Return (X, Y) of the center of cell containing provided text 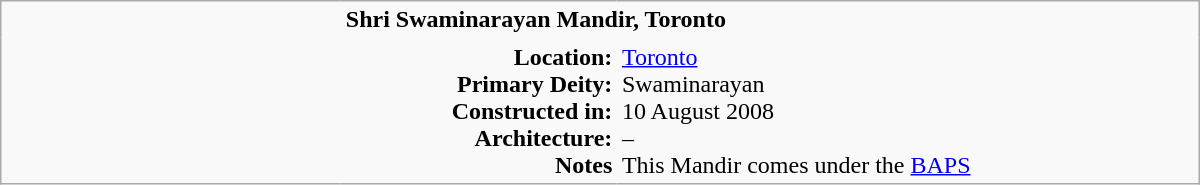
Shri Swaminarayan Mandir, Toronto (770, 20)
Toronto Swaminarayan 10 August 2008 – This Mandir comes under the BAPS (908, 110)
Location: Primary Deity:Constructed in:Architecture:Notes (479, 110)
